Detect which cell encompasses the target text, then output its [X, Y] center coordinate. 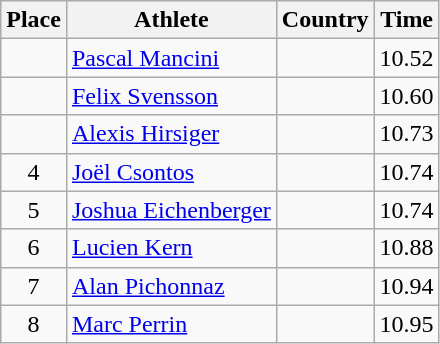
7 [34, 286]
Time [406, 20]
Country [325, 20]
Joshua Eichenberger [171, 210]
Joël Csontos [171, 172]
Pascal Mancini [171, 58]
10.88 [406, 248]
Marc Perrin [171, 324]
Alexis Hirsiger [171, 134]
10.94 [406, 286]
10.52 [406, 58]
10.95 [406, 324]
8 [34, 324]
Athlete [171, 20]
4 [34, 172]
5 [34, 210]
Felix Svensson [171, 96]
10.73 [406, 134]
Lucien Kern [171, 248]
10.60 [406, 96]
6 [34, 248]
Alan Pichonnaz [171, 286]
Place [34, 20]
